Extract the (X, Y) coordinate from the center of the cell holding the provided text.  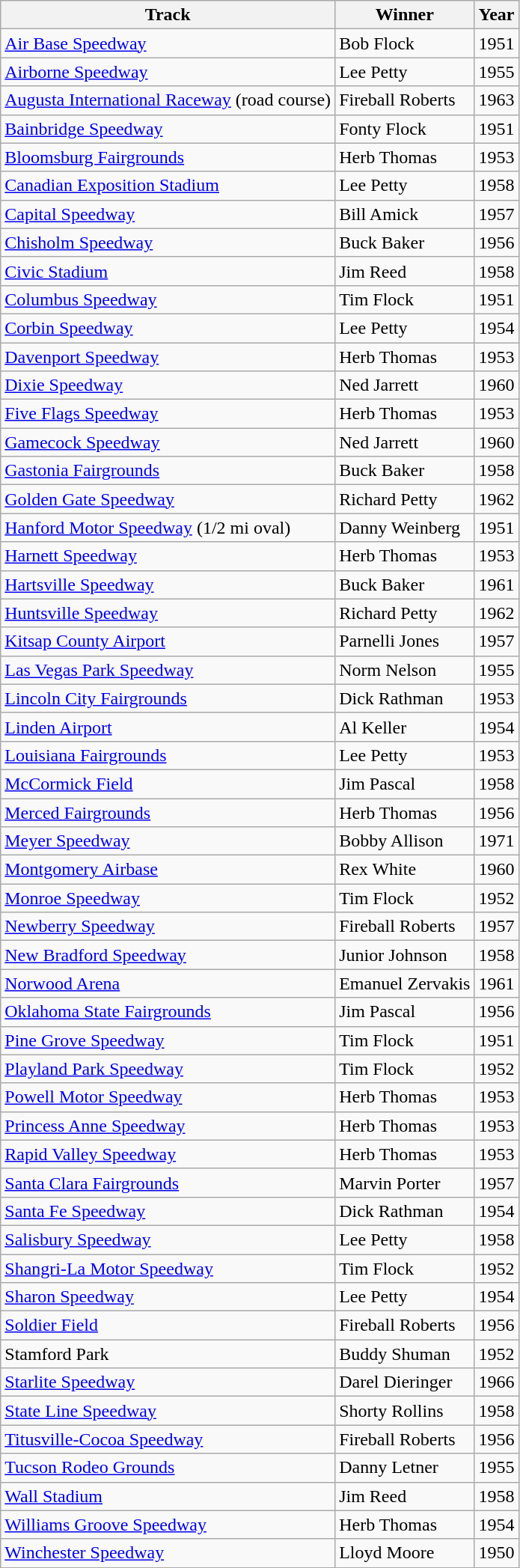
Shorty Rollins (405, 1411)
Bainbridge Speedway (168, 129)
Danny Weinberg (405, 528)
Buddy Shuman (405, 1354)
Wall Stadium (168, 1496)
Bob Flock (405, 43)
Salisbury Speedway (168, 1239)
Williams Groove Speedway (168, 1525)
1971 (497, 841)
Titusville-Cocoa Speedway (168, 1439)
Harnett Speedway (168, 556)
Columbus Speedway (168, 299)
Air Base Speedway (168, 43)
Tucson Rodeo Grounds (168, 1468)
Meyer Speedway (168, 841)
1950 (497, 1553)
Shangri-La Motor Speedway (168, 1269)
Starlite Speedway (168, 1382)
Hanford Motor Speedway (1/2 mi oval) (168, 528)
Gamecock Speedway (168, 442)
Al Keller (405, 727)
Soldier Field (168, 1326)
Kitsap County Airport (168, 641)
Oklahoma State Fairgrounds (168, 1012)
Dixie Speedway (168, 385)
Five Flags Speedway (168, 414)
Merced Fairgrounds (168, 812)
Las Vegas Park Speedway (168, 670)
1966 (497, 1382)
Newberry Speedway (168, 927)
Corbin Speedway (168, 328)
Stamford Park (168, 1354)
Gastonia Fairgrounds (168, 471)
State Line Speedway (168, 1411)
Golden Gate Speedway (168, 499)
Bill Amick (405, 214)
Lloyd Moore (405, 1553)
Monroe Speedway (168, 898)
Marvin Porter (405, 1183)
Playland Park Speedway (168, 1069)
Lincoln City Fairgrounds (168, 698)
Rex White (405, 870)
Danny Letner (405, 1468)
Winchester Speedway (168, 1553)
Bloomsburg Fairgrounds (168, 157)
1963 (497, 100)
Huntsville Speedway (168, 613)
Civic Stadium (168, 271)
McCormick Field (168, 784)
Capital Speedway (168, 214)
Louisiana Fairgrounds (168, 755)
Powell Motor Speedway (168, 1097)
Bobby Allison (405, 841)
Pine Grove Speedway (168, 1040)
Chisholm Speedway (168, 242)
Track (168, 15)
Year (497, 15)
Fonty Flock (405, 129)
Emanuel Zervakis (405, 983)
Montgomery Airbase (168, 870)
Rapid Valley Speedway (168, 1154)
Parnelli Jones (405, 641)
New Bradford Speedway (168, 955)
Norwood Arena (168, 983)
Norm Nelson (405, 670)
Sharon Speedway (168, 1297)
Davenport Speedway (168, 357)
Santa Fe Speedway (168, 1211)
Augusta International Raceway (road course) (168, 100)
Darel Dieringer (405, 1382)
Airborne Speedway (168, 72)
Junior Johnson (405, 955)
Santa Clara Fairgrounds (168, 1183)
Hartsville Speedway (168, 585)
Winner (405, 15)
Linden Airport (168, 727)
Princess Anne Speedway (168, 1126)
Canadian Exposition Stadium (168, 186)
